Detect which cell encompasses the target text, then output its [x, y] center coordinate. 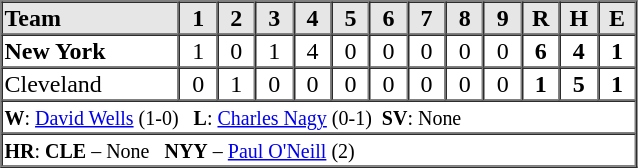
H [579, 18]
W: David Wells (1-0) L: Charles Nagy (0-1) SV: None [319, 116]
R [541, 18]
New York [91, 50]
9 [503, 18]
E [617, 18]
Cleveland [91, 84]
7 [427, 18]
8 [465, 18]
Team [91, 18]
3 [274, 18]
HR: CLE – None NYY – Paul O'Neill (2) [319, 150]
2 [236, 18]
